Provide the (X, Y) coordinate of the cell's center where the given text is located.  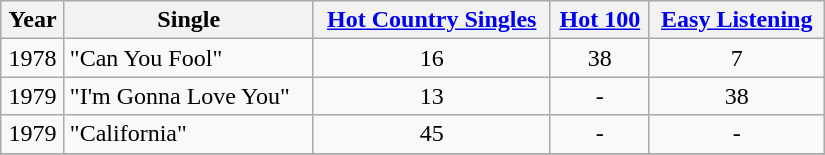
Hot Country Singles (432, 20)
Year (33, 20)
"I'm Gonna Love You" (188, 96)
"Can You Fool" (188, 58)
Hot 100 (600, 20)
7 (736, 58)
Single (188, 20)
1978 (33, 58)
Easy Listening (736, 20)
45 (432, 134)
16 (432, 58)
"California" (188, 134)
13 (432, 96)
